Locate the cell with the specified text and output its [x, y] center coordinate. 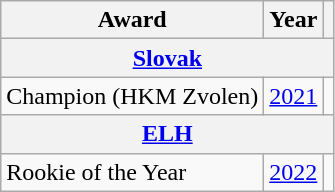
Rookie of the Year [132, 172]
Year [294, 20]
Champion (HKM Zvolen) [132, 96]
2022 [294, 172]
ELH [168, 134]
Slovak [168, 58]
Award [132, 20]
2021 [294, 96]
